Capture the cell that displays the provided text and extract its [x, y] central coordinate. 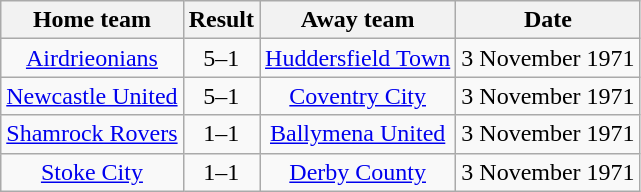
Ballymena United [358, 134]
Derby County [358, 172]
Coventry City [358, 96]
Away team [358, 20]
Stoke City [92, 172]
Airdrieonians [92, 58]
Result [221, 20]
Newcastle United [92, 96]
Shamrock Rovers [92, 134]
Home team [92, 20]
Date [548, 20]
Huddersfield Town [358, 58]
